Find where the given text appears and provide that cell's center as [x, y] coordinate. 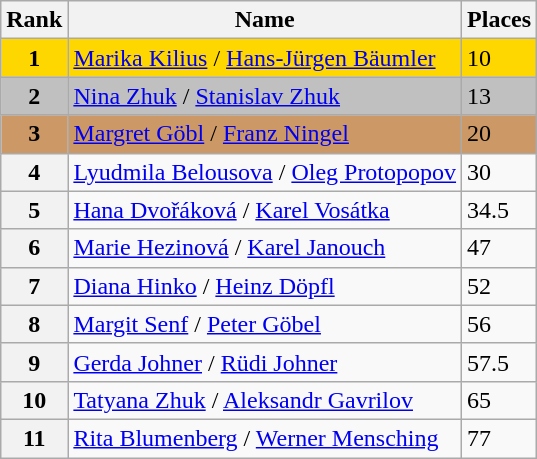
77 [500, 438]
Rita Blumenberg / Werner Mensching [265, 438]
11 [34, 438]
3 [34, 134]
Nina Zhuk / Stanislav Zhuk [265, 96]
Marika Kilius / Hans-Jürgen Bäumler [265, 58]
5 [34, 210]
Diana Hinko / Heinz Döpfl [265, 286]
Tatyana Zhuk / Aleksandr Gavrilov [265, 400]
Hana Dvořáková / Karel Vosátka [265, 210]
8 [34, 324]
Places [500, 20]
Rank [34, 20]
7 [34, 286]
Margret Göbl / Franz Ningel [265, 134]
52 [500, 286]
2 [34, 96]
1 [34, 58]
13 [500, 96]
34.5 [500, 210]
Margit Senf / Peter Göbel [265, 324]
65 [500, 400]
Gerda Johner / Rüdi Johner [265, 362]
9 [34, 362]
Marie Hezinová / Karel Janouch [265, 248]
47 [500, 248]
56 [500, 324]
57.5 [500, 362]
20 [500, 134]
6 [34, 248]
Name [265, 20]
Lyudmila Belousova / Oleg Protopopov [265, 172]
4 [34, 172]
30 [500, 172]
